Find where the given text appears and provide that cell's center as (x, y) coordinate. 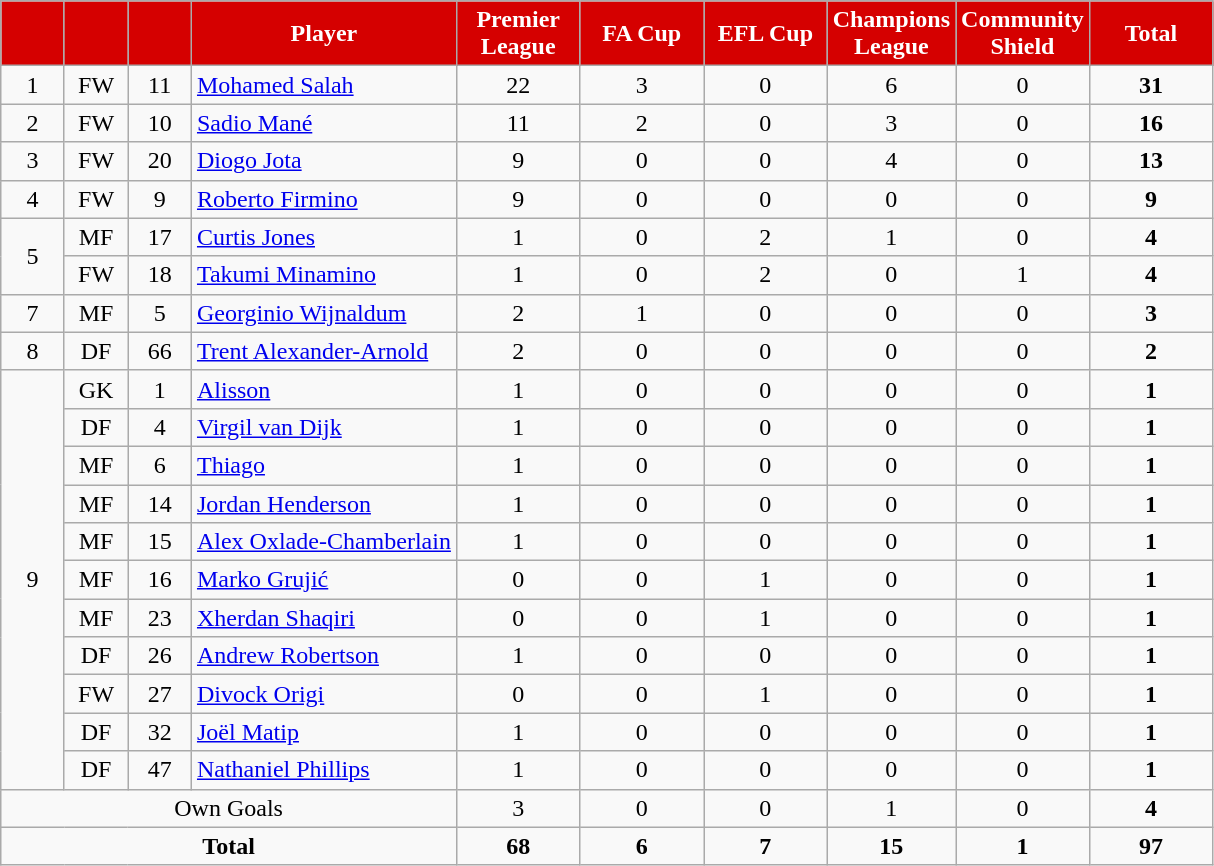
97 (1151, 846)
Curtis Jones (324, 237)
23 (160, 618)
13 (1151, 161)
Trent Alexander-Arnold (324, 351)
Takumi Minamino (324, 275)
Thiago (324, 465)
Marko Grujić (324, 580)
Premier League (518, 34)
Champions League (891, 34)
Georginio Wijnaldum (324, 313)
26 (160, 656)
Alex Oxlade-Chamberlain (324, 542)
18 (160, 275)
Mohamed Salah (324, 85)
68 (518, 846)
17 (160, 237)
22 (518, 85)
Divock Origi (324, 694)
Jordan Henderson (324, 503)
20 (160, 161)
Community Shield (1023, 34)
GK (96, 389)
8 (33, 351)
14 (160, 503)
Player (324, 34)
10 (160, 123)
Diogo Jota (324, 161)
Sadio Mané (324, 123)
27 (160, 694)
32 (160, 732)
Virgil van Dijk (324, 427)
31 (1151, 85)
Xherdan Shaqiri (324, 618)
Alisson (324, 389)
66 (160, 351)
Andrew Robertson (324, 656)
EFL Cup (766, 34)
FA Cup (642, 34)
47 (160, 770)
Joël Matip (324, 732)
Own Goals (229, 808)
Roberto Firmino (324, 199)
Nathaniel Phillips (324, 770)
